Scan for the cell matching the given text and deliver its [x, y] coordinate at center. 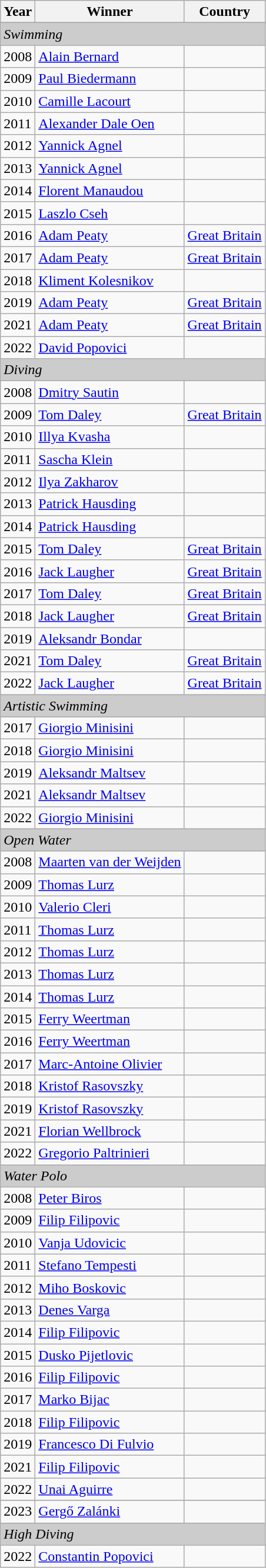
David Popovici [109, 348]
Francesco Di Fulvio [109, 1444]
Unai Aguirre [109, 1489]
Florian Wellbrock [109, 1131]
Swimming [133, 34]
Diving [133, 370]
Denes Varga [109, 1310]
Gergő Zalánki [109, 1512]
Country [225, 12]
Maarten van der Weijden [109, 862]
Paul Biedermann [109, 79]
Marc-Antoine Olivier [109, 1064]
High Diving [133, 1534]
Stefano Tempesti [109, 1265]
Kliment Kolesnikov [109, 281]
Valerio Cleri [109, 907]
Gregorio Paltrinieri [109, 1153]
Ilya Zakharov [109, 482]
Water Polo [133, 1176]
Open Water [133, 840]
Miho Boskovic [109, 1287]
Vanja Udovicic [109, 1243]
Dmitry Sautin [109, 392]
Dusko Pijetlovic [109, 1355]
Artistic Swimming [133, 706]
Year [18, 12]
Laszlo Cseh [109, 213]
Alexander Dale Oen [109, 124]
Florent Manaudou [109, 191]
Camille Lacourt [109, 101]
2023 [18, 1512]
Sascha Klein [109, 459]
Constantin Popovici [109, 1556]
Alain Bernard [109, 56]
Aleksandr Bondar [109, 638]
Marko Bijac [109, 1400]
Illya Kvasha [109, 437]
Peter Biros [109, 1198]
Winner [109, 12]
